Search for the cell housing the specified text and yield its (x, y) center coordinate. 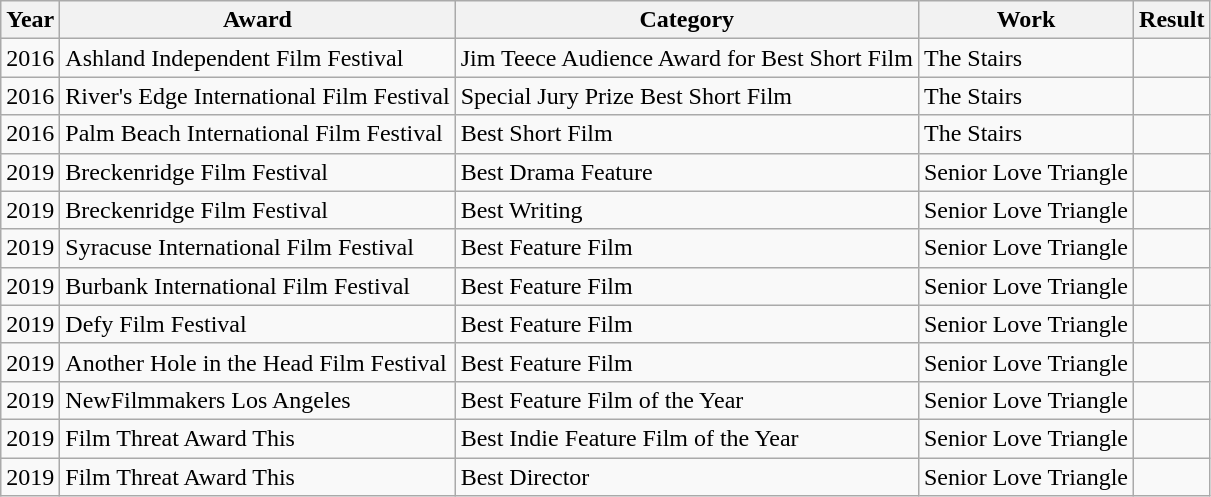
Best Short Film (686, 134)
Defy Film Festival (258, 324)
Ashland Independent Film Festival (258, 58)
Best Drama Feature (686, 172)
Best Writing (686, 210)
Special Jury Prize Best Short Film (686, 96)
Jim Teece Audience Award for Best Short Film (686, 58)
Best Indie Feature Film of the Year (686, 438)
Palm Beach International Film Festival (258, 134)
Syracuse International Film Festival (258, 248)
Best Feature Film of the Year (686, 400)
Result (1172, 20)
River's Edge International Film Festival (258, 96)
Another Hole in the Head Film Festival (258, 362)
Category (686, 20)
NewFilmmakers Los Angeles (258, 400)
Award (258, 20)
Burbank International Film Festival (258, 286)
Year (30, 20)
Best Director (686, 477)
Work (1026, 20)
